Identify which cell holds the provided text, then report its [x, y] central coordinate. 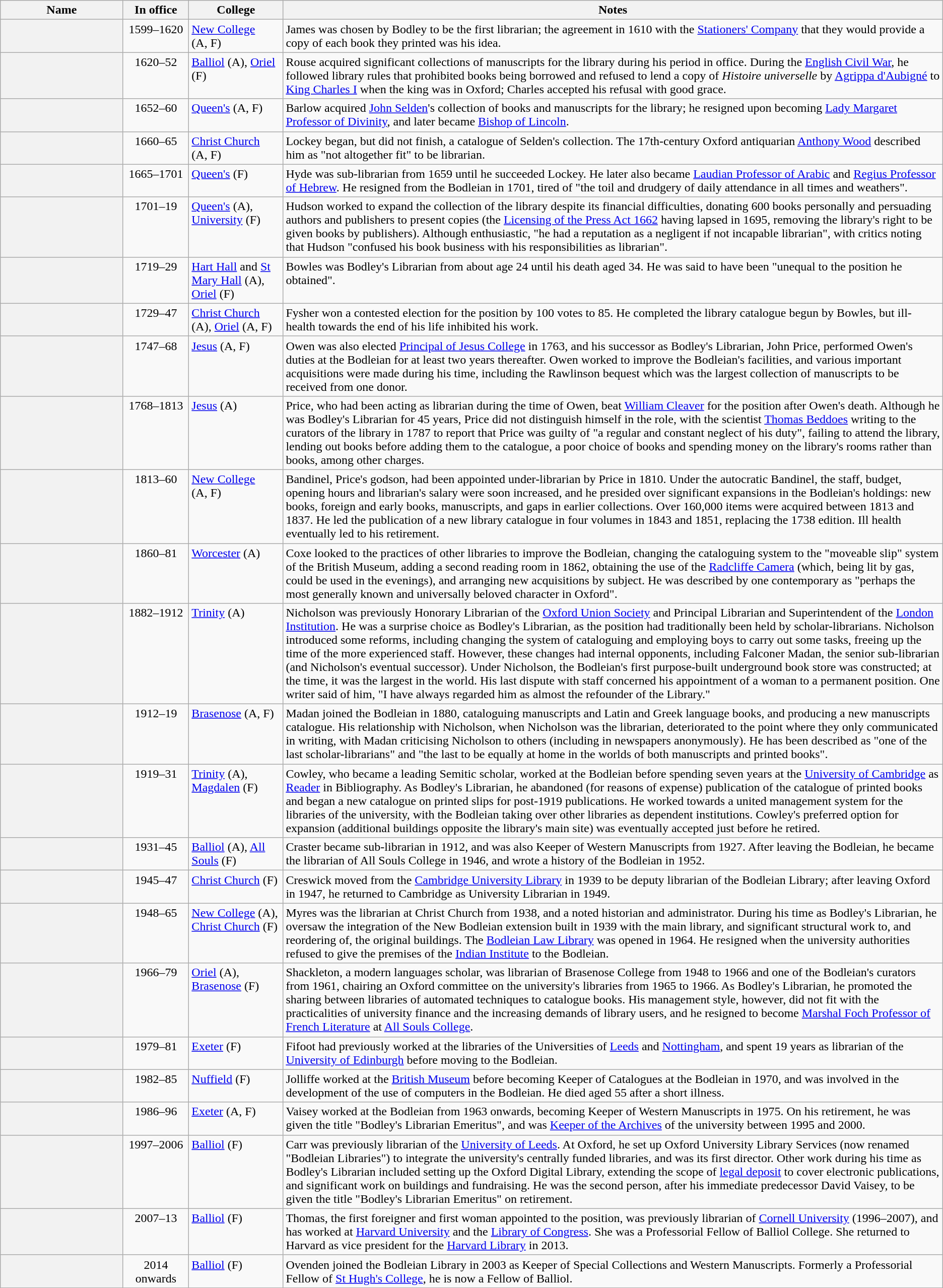
Bowles was Bodley's Librarian from about age 24 until his death aged 34. He was said to have been "unequal to the position he obtained". [613, 280]
Hart Hall and St Mary Hall (A), Oriel (F) [236, 280]
Exeter (F) [236, 1053]
Nuffield (F) [236, 1086]
1860–81 [156, 573]
Jesus (A) [236, 433]
Brasenose (A, F) [236, 734]
In office [156, 10]
1729–47 [156, 319]
1599–1620 [156, 36]
1665–1701 [156, 180]
Oriel (A), Brasenose (F) [236, 1000]
1882–1912 [156, 654]
1620–52 [156, 76]
Christ Church (F) [236, 887]
1948–65 [156, 933]
Balliol (A), All Souls (F) [236, 854]
Queen's (F) [236, 180]
1747–68 [156, 366]
1719–29 [156, 280]
1768–1813 [156, 433]
1945–47 [156, 887]
Name [61, 10]
1652–60 [156, 115]
Notes [613, 10]
Worcester (A) [236, 573]
College [236, 10]
Trinity (A), Magdalen (F) [236, 801]
Balliol (A), Oriel (F) [236, 76]
1813–60 [156, 506]
New College (A), Christ Church (F) [236, 933]
Trinity (A) [236, 654]
1912–19 [156, 734]
1660–65 [156, 148]
Christ Church (A, F) [236, 148]
1701–19 [156, 227]
1979–81 [156, 1053]
Exeter (A, F) [236, 1118]
Christ Church (A), Oriel (A, F) [236, 319]
Queen's (A, F) [236, 115]
Queen's (A), University (F) [236, 227]
Jesus (A, F) [236, 366]
1966–79 [156, 1000]
2014 onwards [156, 1271]
1997–2006 [156, 1172]
1982–85 [156, 1086]
1931–45 [156, 854]
1986–96 [156, 1118]
1919–31 [156, 801]
2007–13 [156, 1232]
